Output the [X, Y] coordinate of the center of the cell containing the given text.  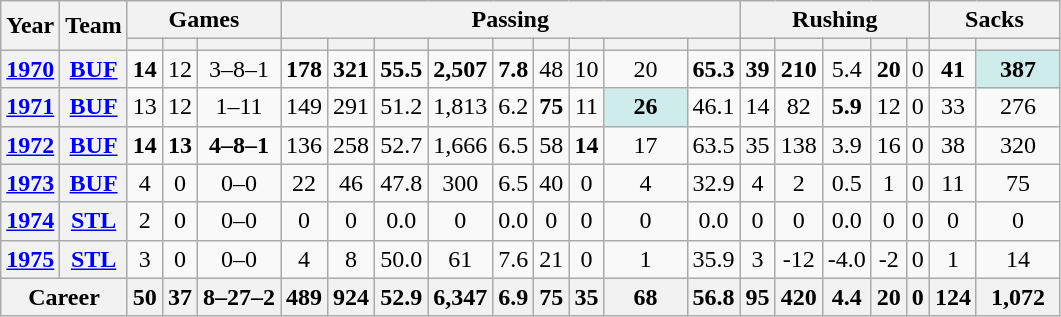
-4.0 [846, 259]
124 [952, 297]
61 [460, 259]
95 [758, 297]
3–8–1 [238, 69]
50.0 [402, 259]
32.9 [714, 183]
39 [758, 69]
5.4 [846, 69]
178 [304, 69]
7.6 [514, 259]
1,072 [1018, 297]
1974 [30, 221]
Year [30, 26]
258 [352, 145]
Games [204, 20]
6,347 [460, 297]
55.5 [402, 69]
46.1 [714, 107]
1972 [30, 145]
Team [94, 26]
10 [586, 69]
37 [180, 297]
300 [460, 183]
52.9 [402, 297]
136 [304, 145]
35.9 [714, 259]
33 [952, 107]
276 [1018, 107]
1973 [30, 183]
321 [352, 69]
7.8 [514, 69]
Career [64, 297]
1971 [30, 107]
4.4 [846, 297]
924 [352, 297]
51.2 [402, 107]
22 [304, 183]
138 [798, 145]
-12 [798, 259]
26 [646, 107]
16 [888, 145]
5.9 [846, 107]
Rushing [834, 20]
210 [798, 69]
1,813 [460, 107]
56.8 [714, 297]
47.8 [402, 183]
65.3 [714, 69]
4–8–1 [238, 145]
8–27–2 [238, 297]
320 [1018, 145]
1975 [30, 259]
68 [646, 297]
2,507 [460, 69]
58 [552, 145]
48 [552, 69]
387 [1018, 69]
41 [952, 69]
3.9 [846, 145]
40 [552, 183]
291 [352, 107]
1–11 [238, 107]
Sacks [994, 20]
50 [144, 297]
63.5 [714, 145]
38 [952, 145]
-2 [888, 259]
1970 [30, 69]
8 [352, 259]
6.9 [514, 297]
420 [798, 297]
52.7 [402, 145]
21 [552, 259]
82 [798, 107]
Passing [511, 20]
17 [646, 145]
1,666 [460, 145]
6.2 [514, 107]
149 [304, 107]
0.5 [846, 183]
46 [352, 183]
489 [304, 297]
